Return (X, Y) of the center of cell containing provided text 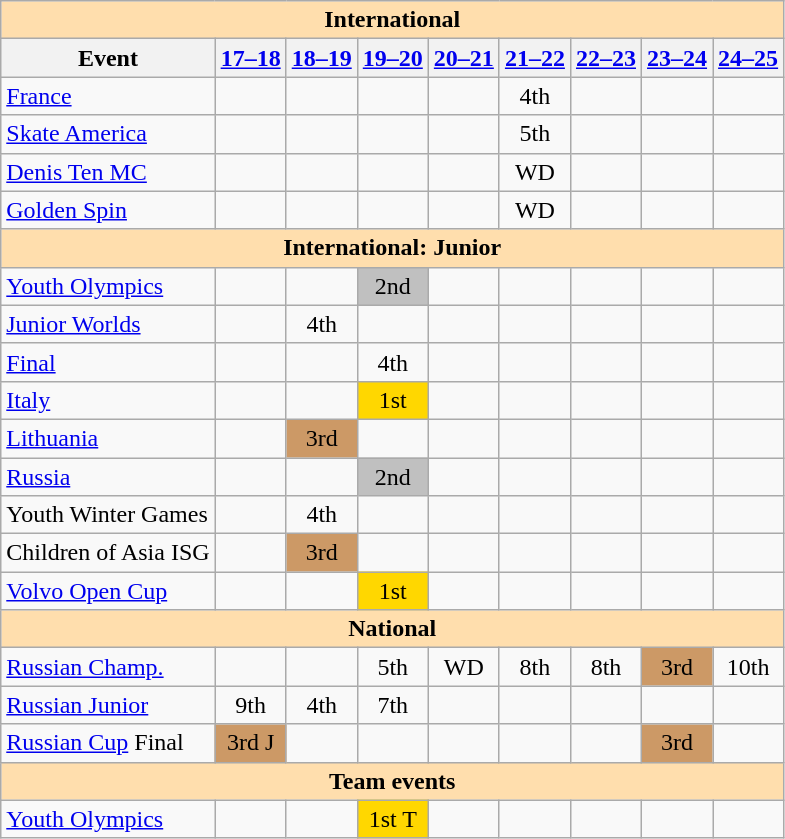
23–24 (678, 58)
International: Junior (392, 248)
7th (392, 705)
17–18 (250, 58)
22–23 (606, 58)
24–25 (748, 58)
France (108, 96)
Golden Spin (108, 210)
Team events (392, 781)
Russian Junior (108, 705)
Youth Winter Games (108, 515)
10th (748, 667)
Junior Worlds (108, 324)
Italy (108, 400)
Russia (108, 477)
Volvo Open Cup (108, 591)
Denis Ten MC (108, 172)
Event (108, 58)
1st T (392, 819)
Final (108, 362)
18–19 (322, 58)
International (392, 20)
Children of Asia ISG (108, 553)
9th (250, 705)
21–22 (534, 58)
National (392, 629)
Russian Champ. (108, 667)
Lithuania (108, 438)
3rd J (250, 743)
Russian Cup Final (108, 743)
19–20 (392, 58)
20–21 (464, 58)
Skate America (108, 134)
